Provide the (X, Y) coordinate of the cell's center where the given text is located.  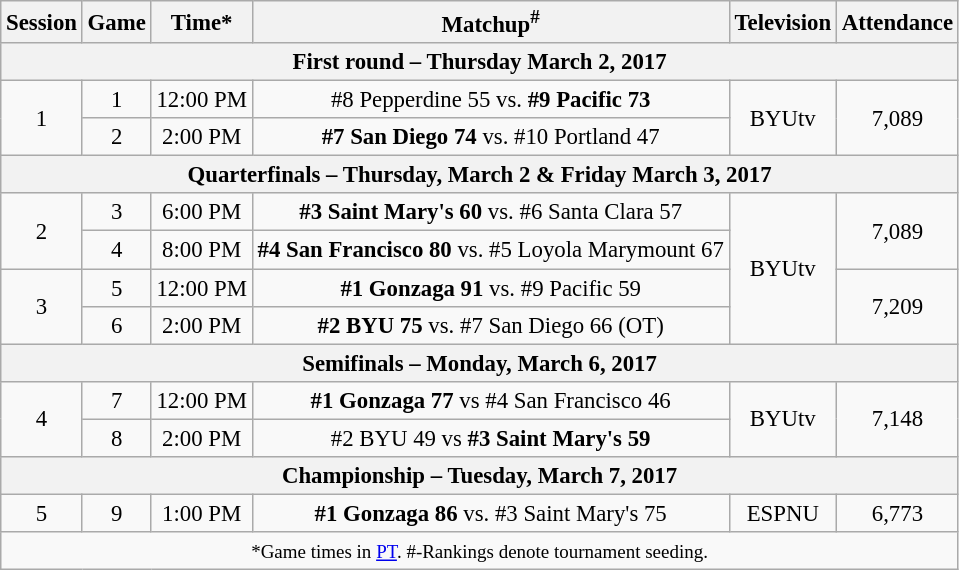
#4 San Francisco 80 vs. #5 Loyola Marymount 67 (490, 250)
1:00 PM (202, 513)
Quarterfinals – Thursday, March 2 & Friday March 3, 2017 (480, 175)
6:00 PM (202, 213)
9 (116, 513)
Championship – Tuesday, March 7, 2017 (480, 476)
#8 Pepperdine 55 vs. #9 Pacific 73 (490, 100)
#7 San Diego 74 vs. #10 Portland 47 (490, 137)
#1 Gonzaga 91 vs. #9 Pacific 59 (490, 288)
*Game times in PT. #-Rankings denote tournament seeding. (480, 551)
6 (116, 325)
#2 BYU 75 vs. #7 San Diego 66 (OT) (490, 325)
Time* (202, 22)
#1 Gonzaga 86 vs. #3 Saint Mary's 75 (490, 513)
7,209 (897, 306)
Semifinals – Monday, March 6, 2017 (480, 363)
8:00 PM (202, 250)
#3 Saint Mary's 60 vs. #6 Santa Clara 57 (490, 213)
#2 BYU 49 vs #3 Saint Mary's 59 (490, 438)
Session (42, 22)
ESPNU (782, 513)
Attendance (897, 22)
Television (782, 22)
8 (116, 438)
#1 Gonzaga 77 vs #4 San Francisco 46 (490, 400)
7,148 (897, 418)
Game (116, 22)
6,773 (897, 513)
Matchup# (490, 22)
7 (116, 400)
First round – Thursday March 2, 2017 (480, 62)
